Detect which cell encompasses the target text, then output its (X, Y) center coordinate. 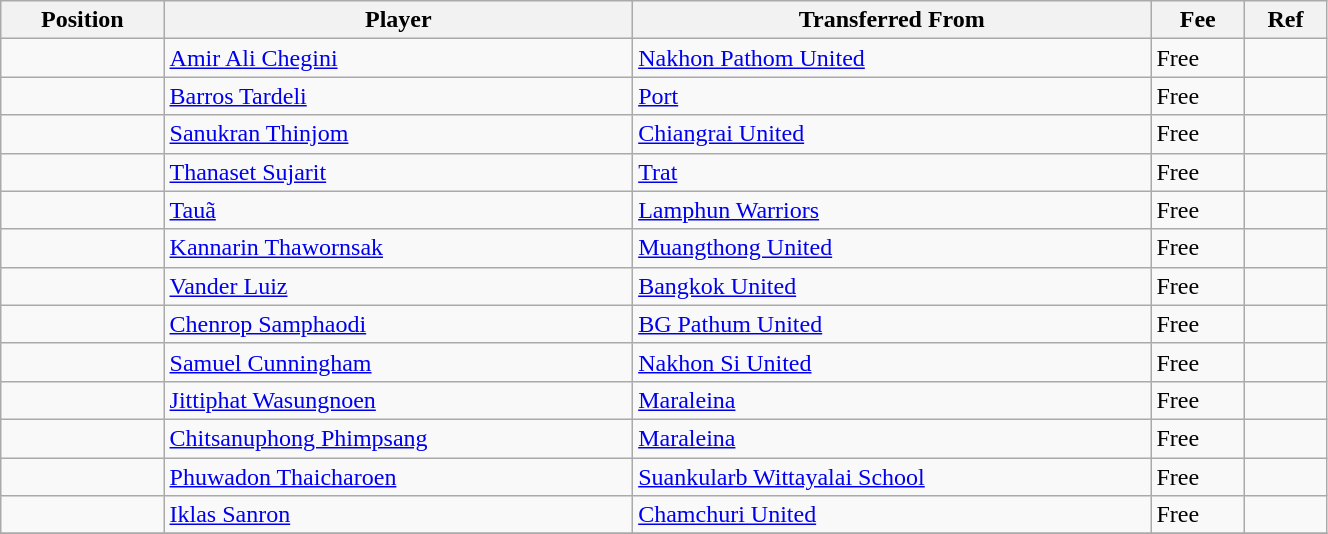
Muangthong United (892, 248)
Sanukran Thinjom (398, 134)
Lamphun Warriors (892, 210)
Bangkok United (892, 286)
Iklas Sanron (398, 515)
Player (398, 20)
Ref (1285, 20)
Vander Luiz (398, 286)
Nakhon Pathom United (892, 58)
Transferred From (892, 20)
Nakhon Si United (892, 362)
Tauã (398, 210)
Port (892, 96)
Thanaset Sujarit (398, 172)
Position (82, 20)
Chitsanuphong Phimpsang (398, 438)
Kannarin Thawornsak (398, 248)
Chamchuri United (892, 515)
Chenrop Samphaodi (398, 324)
Amir Ali Chegini (398, 58)
BG Pathum United (892, 324)
Samuel Cunningham (398, 362)
Barros Tardeli (398, 96)
Jittiphat Wasungnoen (398, 400)
Phuwadon Thaicharoen (398, 477)
Chiangrai United (892, 134)
Trat (892, 172)
Fee (1198, 20)
Suankularb Wittayalai School (892, 477)
